Pinpoint the cell where the given text exists, returning its [x, y] midpoint coordinate. 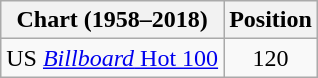
Chart (1958–2018) [112, 20]
Position [271, 20]
US Billboard Hot 100 [112, 58]
120 [271, 58]
